Locate the cell with the specified text and output its [x, y] center coordinate. 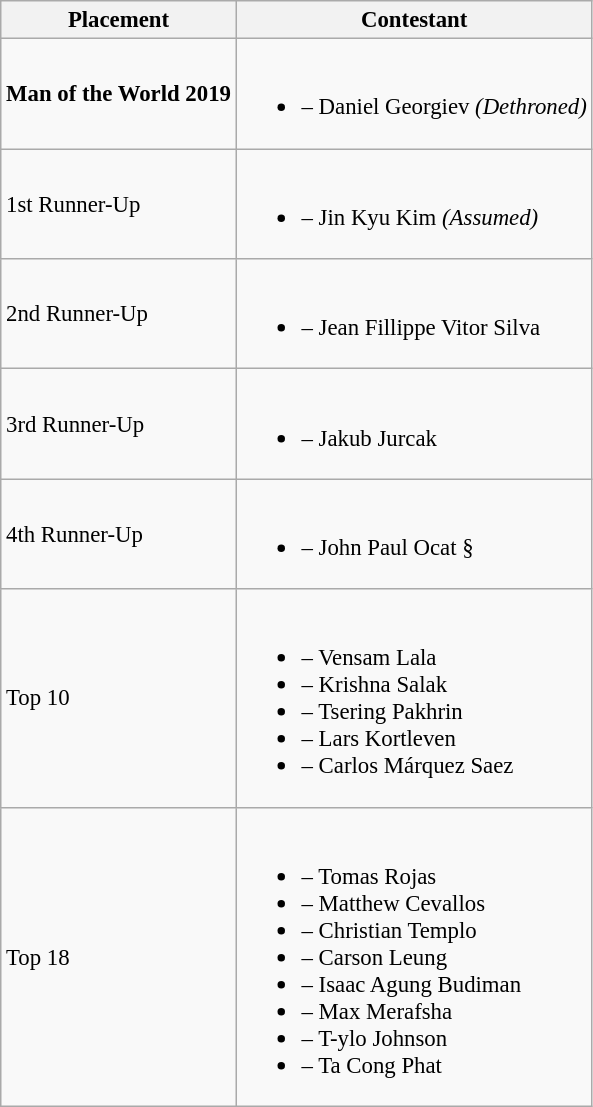
Top 10 [118, 698]
2nd Runner-Up [118, 314]
4th Runner-Up [118, 534]
Top 18 [118, 956]
1st Runner-Up [118, 204]
– John Paul Ocat § [414, 534]
– Jin Kyu Kim (Assumed) [414, 204]
– Jakub Jurcak [414, 424]
– Jean Fillippe Vitor Silva [414, 314]
– Vensam Lala – Krishna Salak – Tsering Pakhrin – Lars Kortleven – Carlos Márquez Saez [414, 698]
Contestant [414, 20]
Man of the World 2019 [118, 94]
3rd Runner-Up [118, 424]
– Daniel Georgiev (Dethroned) [414, 94]
– Tomas Rojas – Matthew Cevallos – Christian Templo – Carson Leung – Isaac Agung Budiman – Max Merafsha – T-ylo Johnson – Ta Cong Phat [414, 956]
Placement [118, 20]
